Extract the (x, y) coordinate from the center of the cell holding the provided text.  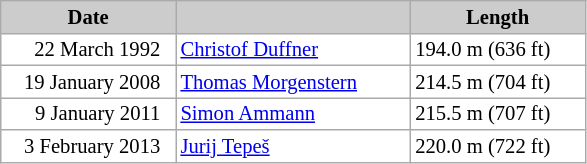
214.5 m (704 ft) (498, 81)
Jurij Tepeš (294, 146)
Christof Duffner (294, 49)
19 January 2008 (88, 81)
Simon Ammann (294, 113)
3 February 2013 (88, 146)
Date (88, 16)
Thomas Morgenstern (294, 81)
194.0 m (636 ft) (498, 49)
9 January 2011 (88, 113)
215.5 m (707 ft) (498, 113)
22 March 1992 (88, 49)
Length (498, 16)
220.0 m (722 ft) (498, 146)
